Return the [X, Y] coordinate for the center point of the cell that contains the specified text.  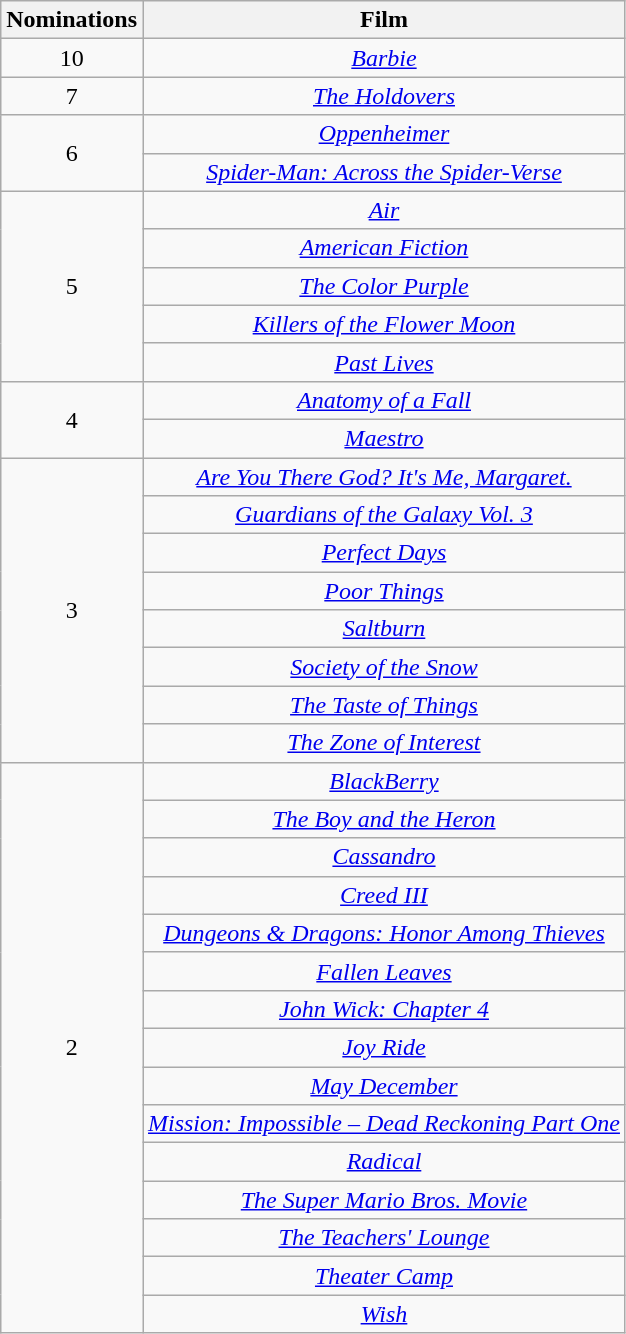
Anatomy of a Fall [384, 400]
Oppenheimer [384, 134]
BlackBerry [384, 781]
Air [384, 210]
Nominations [72, 20]
Spider-Man: Across the Spider-Verse [384, 172]
Wish [384, 1314]
Barbie [384, 58]
4 [72, 419]
7 [72, 96]
Poor Things [384, 591]
Saltburn [384, 629]
Radical [384, 1162]
The Teachers' Lounge [384, 1238]
The Super Mario Bros. Movie [384, 1200]
Mission: Impossible – Dead Reckoning Part One [384, 1124]
Cassandro [384, 857]
Maestro [384, 438]
Are You There God? It's Me, Margaret. [384, 477]
The Zone of Interest [384, 743]
Killers of the Flower Moon [384, 324]
The Color Purple [384, 286]
The Taste of Things [384, 705]
The Boy and the Heron [384, 819]
American Fiction [384, 248]
Perfect Days [384, 553]
The Holdovers [384, 96]
5 [72, 286]
Dungeons & Dragons: Honor Among Thieves [384, 933]
Fallen Leaves [384, 971]
10 [72, 58]
Past Lives [384, 362]
3 [72, 610]
Joy Ride [384, 1047]
6 [72, 153]
Film [384, 20]
Creed III [384, 895]
May December [384, 1085]
Society of the Snow [384, 667]
John Wick: Chapter 4 [384, 1009]
2 [72, 1048]
Guardians of the Galaxy Vol. 3 [384, 515]
Theater Camp [384, 1276]
